Output the [x, y] coordinate of the center of the cell containing the given text.  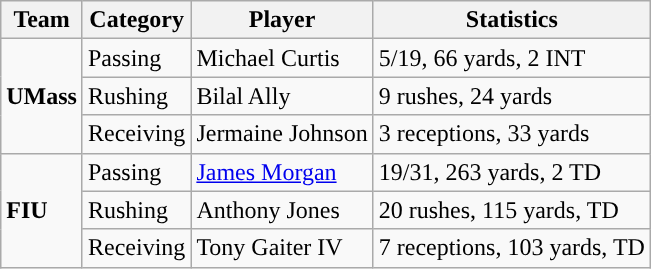
7 receptions, 103 yards, TD [512, 248]
James Morgan [282, 172]
Jermaine Johnson [282, 134]
Player [282, 20]
Statistics [512, 20]
UMass [42, 96]
Anthony Jones [282, 210]
Team [42, 20]
20 rushes, 115 yards, TD [512, 210]
19/31, 263 yards, 2 TD [512, 172]
Michael Curtis [282, 58]
Bilal Ally [282, 96]
FIU [42, 210]
9 rushes, 24 yards [512, 96]
Tony Gaiter IV [282, 248]
Category [136, 20]
3 receptions, 33 yards [512, 134]
5/19, 66 yards, 2 INT [512, 58]
